Scan for the cell matching the given text and deliver its (x, y) coordinate at center. 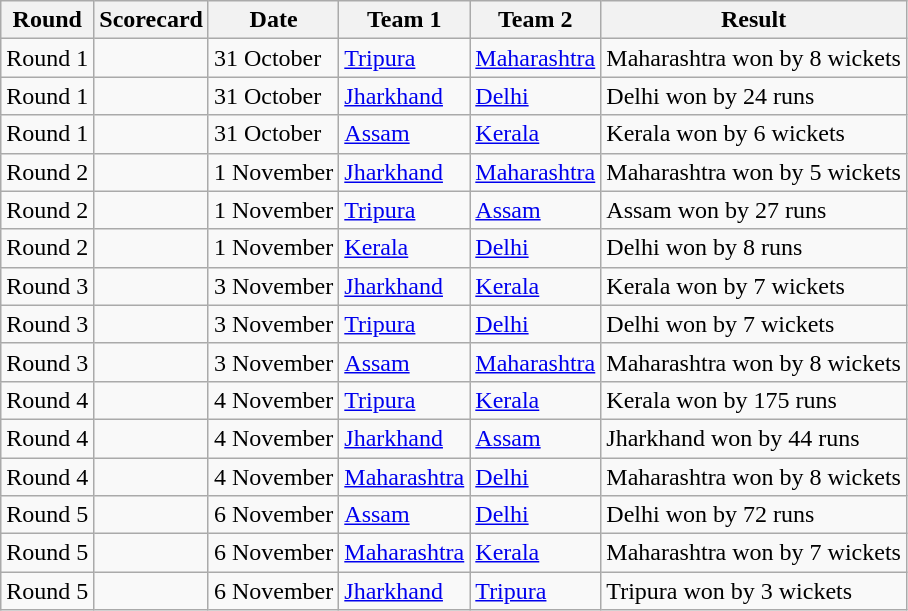
Team 1 (404, 20)
Delhi won by 24 runs (754, 96)
Delhi won by 72 runs (754, 515)
Round (48, 20)
Scorecard (152, 20)
Delhi won by 7 wickets (754, 324)
Result (754, 20)
Maharashtra won by 7 wickets (754, 553)
Team 2 (536, 20)
Assam won by 27 runs (754, 210)
Date (273, 20)
Tripura won by 3 wickets (754, 591)
Maharashtra won by 5 wickets (754, 172)
Kerala won by 7 wickets (754, 286)
Jharkhand won by 44 runs (754, 438)
Kerala won by 6 wickets (754, 134)
Kerala won by 175 runs (754, 400)
Delhi won by 8 runs (754, 248)
